Pinpoint the cell where the given text exists, returning its (X, Y) midpoint coordinate. 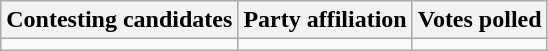
Contesting candidates (120, 20)
Votes polled (480, 20)
Party affiliation (325, 20)
